Extract the (x, y) coordinate from the center of the cell holding the provided text.  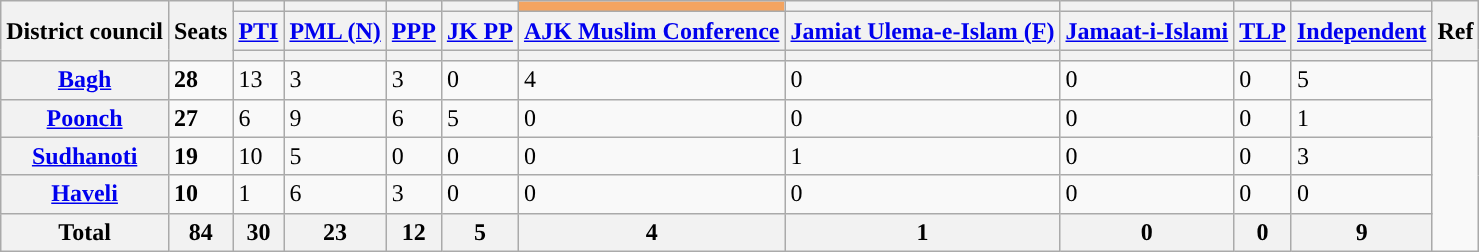
23 (335, 232)
Independent (1361, 31)
Bagh (85, 80)
Seats (200, 31)
PPP (414, 31)
PTI (258, 31)
JK PP (480, 31)
Jamiat Ulema-e-Islam (F) (922, 31)
Total (85, 232)
13 (258, 80)
District council (85, 31)
Sudhanoti (85, 156)
Poonch (85, 118)
30 (258, 232)
84 (200, 232)
PML (N) (335, 31)
19 (200, 156)
27 (200, 118)
12 (414, 232)
28 (200, 80)
Jamaat-i-Islami (1147, 31)
Ref (1456, 31)
Haveli (85, 194)
AJK Muslim Conference (652, 31)
TLP (1263, 31)
